Output the (X, Y) coordinate of the center of the cell containing the given text.  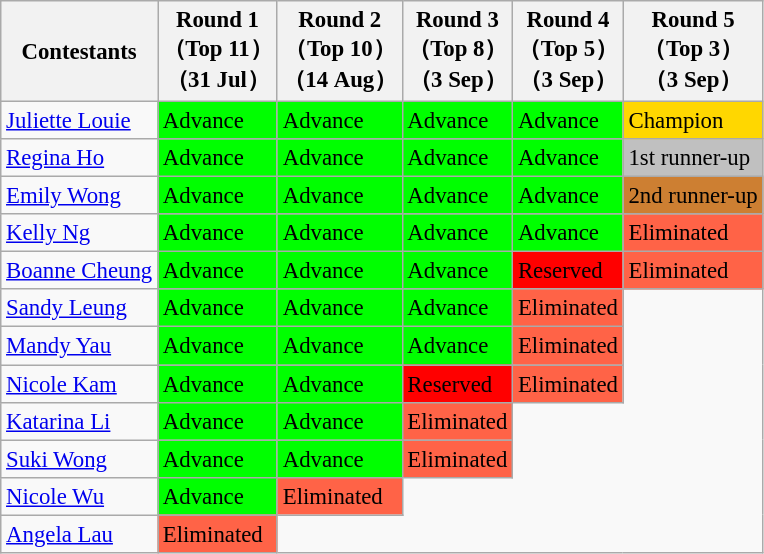
Champion (693, 121)
Emily Wong (80, 196)
Round 5 （Top 3）（3 Sep） (693, 52)
Suki Wong (80, 459)
Juliette Louie (80, 121)
Boanne Cheung (80, 271)
Nicole Wu (80, 496)
Round 1 （Top 11）（31 Jul） (218, 52)
Contestants (80, 52)
Round 3（Top 8）（3 Sep） (458, 52)
Angela Lau (80, 534)
Sandy Leung (80, 309)
2nd runner-up (693, 196)
Round 2（Top 10）（14 Aug） (340, 52)
Regina Ho (80, 158)
Mandy Yau (80, 346)
Kelly Ng (80, 233)
Round 4（Top 5）（3 Sep） (568, 52)
Nicole Kam (80, 384)
1st runner-up (693, 158)
Katarina Li (80, 421)
